From the cell containing the given text, extract its center point as (x, y) coordinate. 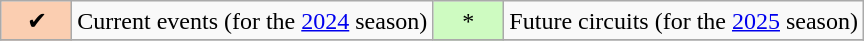
Future circuits (for the 2025 season) (684, 21)
Current events (for the 2024 season) (252, 21)
* (468, 21)
✔ (36, 21)
